Scan for the cell matching the given text and deliver its [X, Y] coordinate at center. 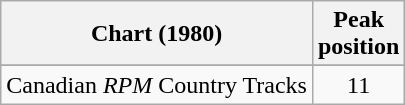
Chart (1980) [157, 34]
Canadian RPM Country Tracks [157, 85]
11 [358, 85]
Peakposition [358, 34]
